Output the [x, y] coordinate of the center of the cell containing the given text.  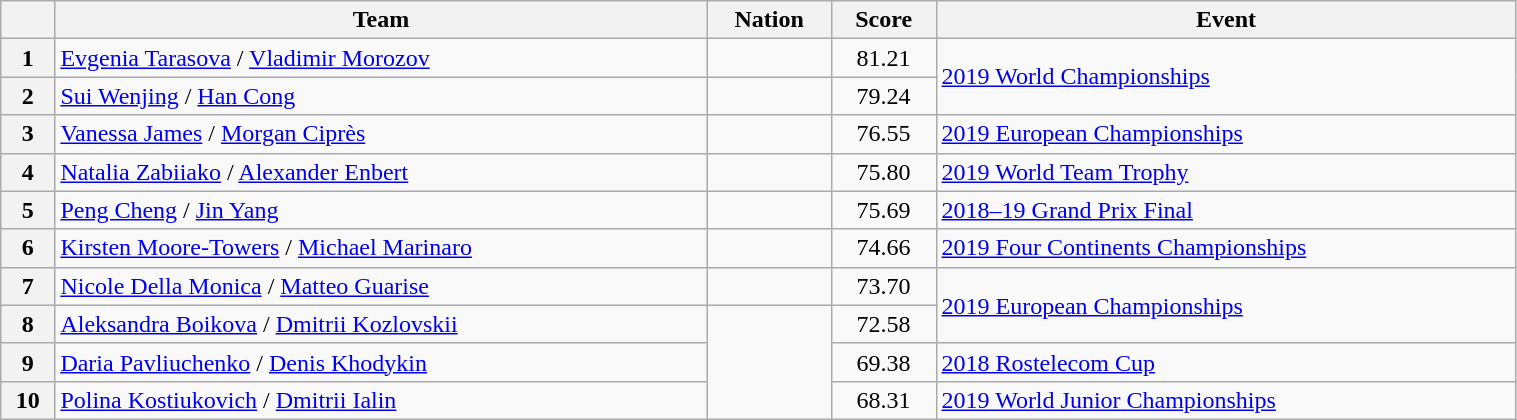
9 [28, 362]
Natalia Zabiiako / Alexander Enbert [381, 172]
5 [28, 210]
Event [1226, 20]
68.31 [884, 400]
81.21 [884, 58]
6 [28, 248]
8 [28, 324]
73.70 [884, 286]
2018–19 Grand Prix Final [1226, 210]
Score [884, 20]
2019 Four Continents Championships [1226, 248]
2019 World Championships [1226, 77]
Vanessa James / Morgan Ciprès [381, 134]
75.80 [884, 172]
Nicole Della Monica / Matteo Guarise [381, 286]
Daria Pavliuchenko / Denis Khodykin [381, 362]
7 [28, 286]
Nation [769, 20]
Polina Kostiukovich / Dmitrii Ialin [381, 400]
72.58 [884, 324]
Sui Wenjing / Han Cong [381, 96]
75.69 [884, 210]
Peng Cheng / Jin Yang [381, 210]
2 [28, 96]
Kirsten Moore-Towers / Michael Marinaro [381, 248]
76.55 [884, 134]
Evgenia Tarasova / Vladimir Morozov [381, 58]
3 [28, 134]
2019 World Junior Championships [1226, 400]
79.24 [884, 96]
2019 World Team Trophy [1226, 172]
4 [28, 172]
Aleksandra Boikova / Dmitrii Kozlovskii [381, 324]
1 [28, 58]
74.66 [884, 248]
69.38 [884, 362]
2018 Rostelecom Cup [1226, 362]
Team [381, 20]
10 [28, 400]
